Provide the [X, Y] coordinate of the cell's center where the given text is located.  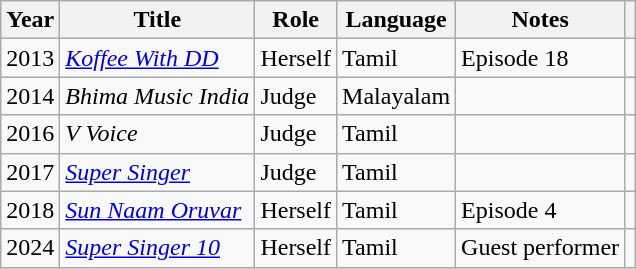
Koffee With DD [158, 58]
Sun Naam Oruvar [158, 210]
Role [296, 20]
Language [396, 20]
2014 [30, 96]
2017 [30, 172]
Episode 18 [540, 58]
2024 [30, 248]
Guest performer [540, 248]
Bhima Music India [158, 96]
2016 [30, 134]
Super Singer 10 [158, 248]
V Voice [158, 134]
Notes [540, 20]
Year [30, 20]
Super Singer [158, 172]
Malayalam [396, 96]
2013 [30, 58]
2018 [30, 210]
Title [158, 20]
Episode 4 [540, 210]
